Find where the given text appears and provide that cell's center as [X, Y] coordinate. 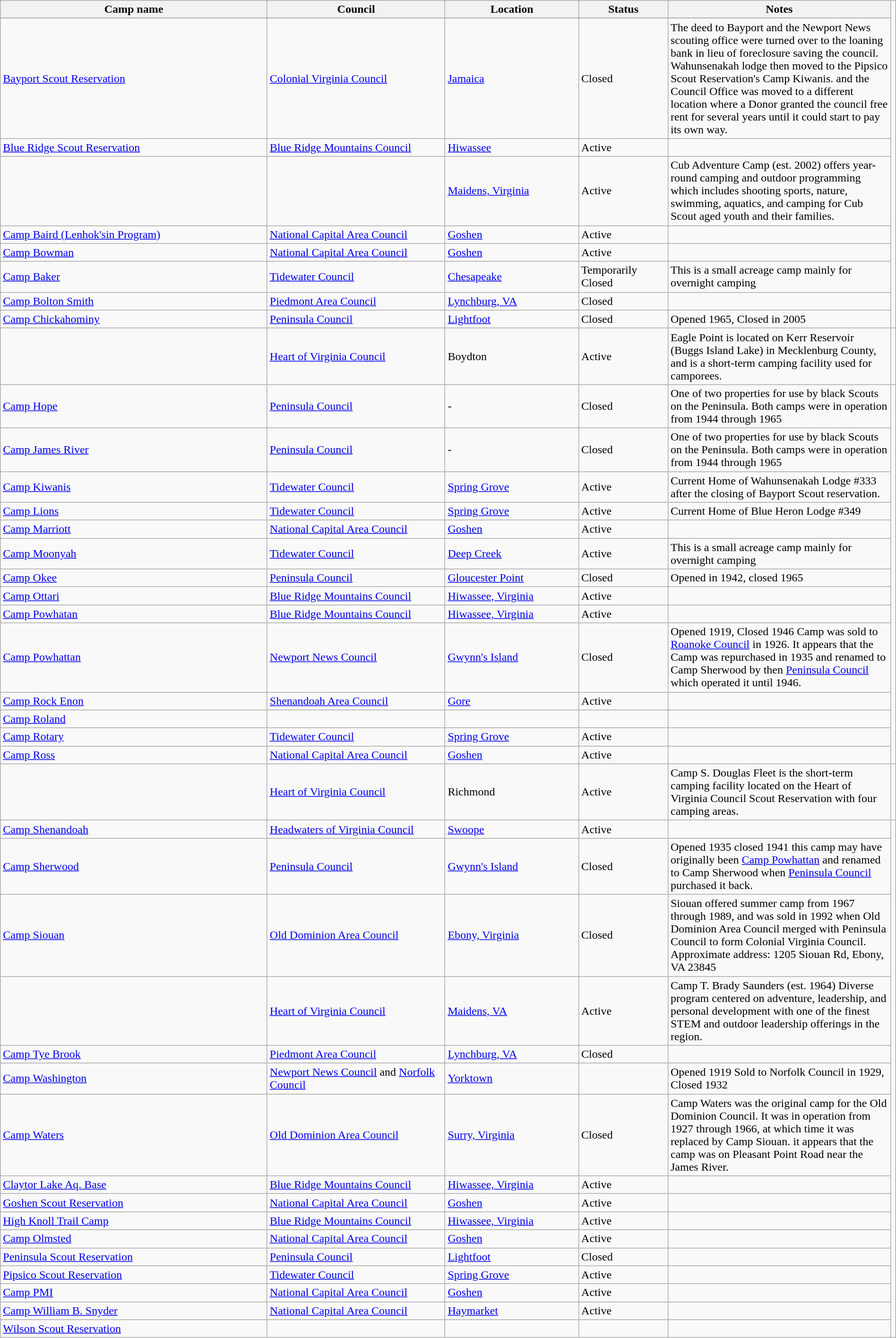
Opened 1935 closed 1941 this camp may have originally been Camp Powhattan and renamed to Camp Sherwood when Peninsula Council purchased it back. [779, 866]
Camp Baker [134, 277]
Haymarket [512, 1311]
Claytor Lake Aq. Base [134, 1185]
Current Home of Blue Heron Lodge #349 [779, 511]
Maidens, Virginia [512, 191]
Camp Okee [134, 578]
Gloucester Point [512, 578]
Camp Washington [134, 1079]
Camp S. Douglas Fleet is the short-term camping facility located on the Heart of Virginia Council Scout Reservation with four camping areas. [779, 792]
Jamaica [512, 78]
Opened in 1942, closed 1965 [779, 578]
Camp Shenandoah [134, 829]
Peninsula Scout Reservation [134, 1257]
High Knoll Trail Camp [134, 1221]
Camp Hope [134, 406]
Shenandoah Area Council [356, 701]
Pipsico Scout Reservation [134, 1275]
Surry, Virginia [512, 1135]
Colonial Virginia Council [356, 78]
Camp Bowman [134, 252]
Wilson Scout Reservation [134, 1329]
Camp Ross [134, 755]
Camp Waters [134, 1135]
Notes [779, 9]
Gore [512, 701]
Hiwassee [512, 147]
Camp name [134, 9]
Council [356, 9]
Richmond [512, 792]
Current Home of Wahunsenakah Lodge #333 after the closing of Bayport Scout reservation. [779, 487]
Camp Powhatan [134, 614]
Camp Bolton Smith [134, 301]
Camp Rock Enon [134, 701]
Bayport Scout Reservation [134, 78]
Opened 1919 Sold to Norfolk Council in 1929, Closed 1932 [779, 1079]
Camp Roland [134, 719]
Camp Rotary [134, 737]
Camp PMI [134, 1293]
Goshen Scout Reservation [134, 1203]
Boydton [512, 356]
Swoope [512, 829]
Camp James River [134, 449]
Headwaters of Virginia Council [356, 829]
Yorktown [512, 1079]
Opened 1965, Closed in 2005 [779, 319]
Eagle Point is located on Kerr Reservoir (Buggs Island Lake) in Mecklenburg County, and is a short-term camping facility used for camporees. [779, 356]
Camp Siouan [134, 935]
Newport News Council [356, 657]
Camp Marriott [134, 529]
Camp Powhattan [134, 657]
Camp Kiwanis [134, 487]
Newport News Council and Norfolk Council [356, 1079]
Camp Tye Brook [134, 1054]
Deep Creek [512, 554]
Camp Chickahominy [134, 319]
Camp Ottari [134, 596]
Camp Lions [134, 511]
Camp Baird (Lenhok'sin Program) [134, 234]
Temporarily Closed [624, 277]
Ebony, Virginia [512, 935]
Camp Moonyah [134, 554]
Location [512, 9]
Status [624, 9]
Blue Ridge Scout Reservation [134, 147]
Chesapeake [512, 277]
Maidens, VA [512, 1011]
Camp Olmsted [134, 1239]
Camp Sherwood [134, 866]
Camp William B. Snyder [134, 1311]
